Locate the cell with the specified text and output its (X, Y) center coordinate. 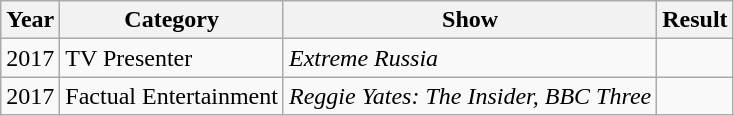
Reggie Yates: The Insider, BBC Three (470, 96)
Result (695, 20)
Year (30, 20)
Show (470, 20)
Factual Entertainment (172, 96)
Category (172, 20)
TV Presenter (172, 58)
Extreme Russia (470, 58)
